Pinpoint the cell where the given text exists, returning its (X, Y) midpoint coordinate. 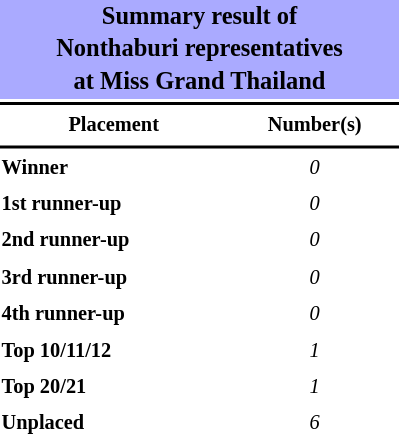
Top 20/21 (114, 387)
Number(s) (314, 125)
Summary result ofNonthaburi representativesat Miss Grand Thailand (200, 50)
Top 10/11/12 (114, 351)
Winner (114, 168)
Placement (114, 125)
1st runner-up (114, 204)
3rd runner-up (114, 278)
4th runner-up (114, 314)
2nd runner-up (114, 241)
